From the cell containing the given text, extract its center point as (x, y) coordinate. 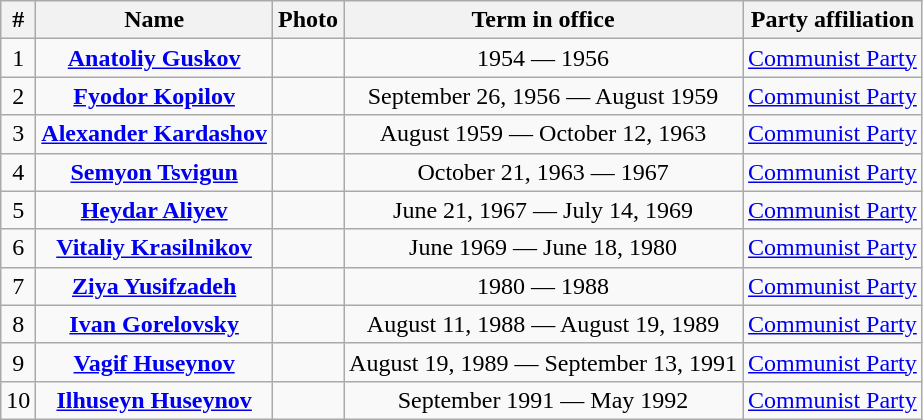
10 (18, 400)
Semyon Tsvigun (154, 172)
Vagif Huseynov (154, 362)
September 26, 1956 — August 1959 (544, 96)
Party affiliation (833, 20)
6 (18, 248)
Term in office (544, 20)
7 (18, 286)
June 21, 1967 — July 14, 1969 (544, 210)
8 (18, 324)
Name (154, 20)
September 1991 — May 1992 (544, 400)
# (18, 20)
August 19, 1989 — September 13, 1991 (544, 362)
Photo (308, 20)
Vitaliy Krasilnikov (154, 248)
June 1969 — June 18, 1980 (544, 248)
Fyodor Kopilov (154, 96)
5 (18, 210)
Anatoliy Guskov (154, 58)
Ilhuseyn Huseynov (154, 400)
1954 — 1956 (544, 58)
9 (18, 362)
1980 — 1988 (544, 286)
Alexander Kardashov (154, 134)
Ziya Yusifzadeh (154, 286)
4 (18, 172)
Ivan Gorelovsky (154, 324)
1 (18, 58)
3 (18, 134)
Heydar Aliyev (154, 210)
August 1959 — October 12, 1963 (544, 134)
October 21, 1963 — 1967 (544, 172)
2 (18, 96)
August 11, 1988 — August 19, 1989 (544, 324)
